Provide the (X, Y) coordinate of the cell's center where the given text is located.  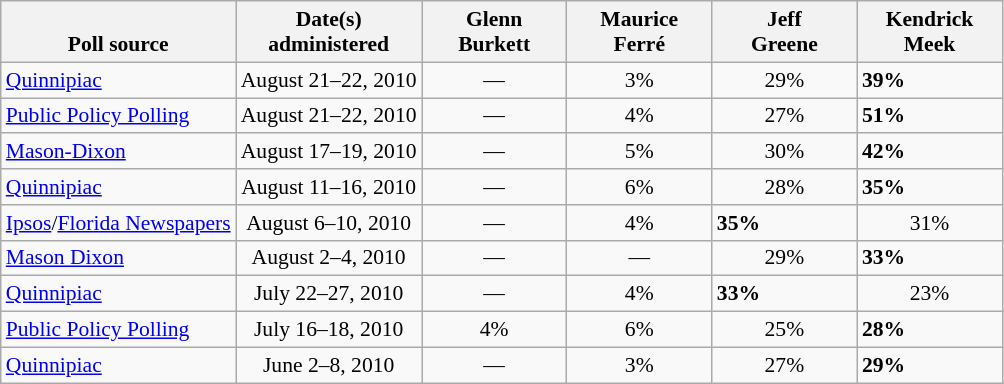
August 6–10, 2010 (329, 223)
25% (784, 330)
Mason-Dixon (118, 152)
GlennBurkett (494, 32)
August 17–19, 2010 (329, 152)
39% (930, 80)
June 2–8, 2010 (329, 365)
MauriceFerré (640, 32)
Poll source (118, 32)
Date(s)administered (329, 32)
5% (640, 152)
51% (930, 116)
30% (784, 152)
July 22–27, 2010 (329, 294)
Ipsos/Florida Newspapers (118, 223)
July 16–18, 2010 (329, 330)
KendrickMeek (930, 32)
42% (930, 152)
August 2–4, 2010 (329, 258)
23% (930, 294)
August 11–16, 2010 (329, 187)
Mason Dixon (118, 258)
31% (930, 223)
JeffGreene (784, 32)
